Find where the given text appears and provide that cell's center as (X, Y) coordinate. 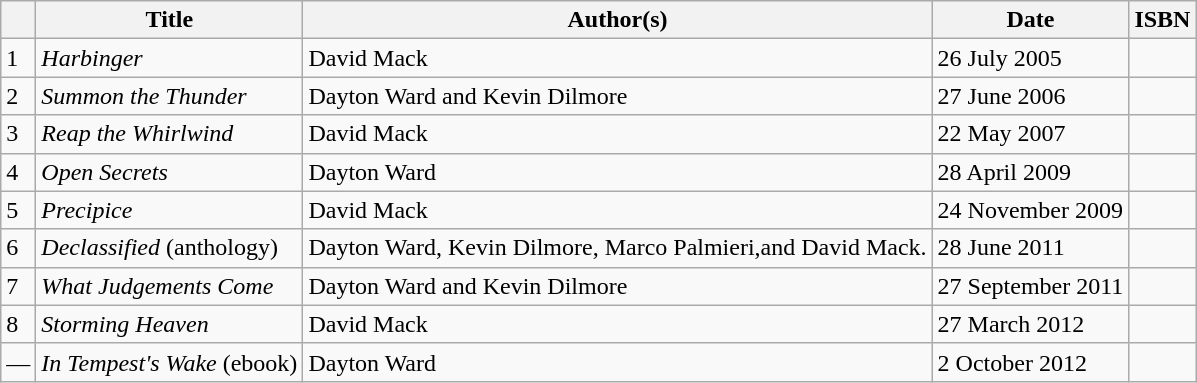
28 April 2009 (1030, 172)
26 July 2005 (1030, 58)
What Judgements Come (170, 286)
6 (18, 248)
Precipice (170, 210)
Title (170, 20)
Reap the Whirlwind (170, 134)
1 (18, 58)
Open Secrets (170, 172)
27 June 2006 (1030, 96)
3 (18, 134)
8 (18, 324)
7 (18, 286)
27 March 2012 (1030, 324)
Storming Heaven (170, 324)
Author(s) (618, 20)
ISBN (1162, 20)
2 October 2012 (1030, 362)
In Tempest's Wake (ebook) (170, 362)
Declassified (anthology) (170, 248)
Harbinger (170, 58)
4 (18, 172)
28 June 2011 (1030, 248)
Summon the Thunder (170, 96)
22 May 2007 (1030, 134)
Date (1030, 20)
27 September 2011 (1030, 286)
2 (18, 96)
24 November 2009 (1030, 210)
— (18, 362)
Dayton Ward, Kevin Dilmore, Marco Palmieri,and David Mack. (618, 248)
5 (18, 210)
